Detect which cell encompasses the target text, then output its (x, y) center coordinate. 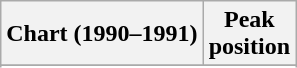
Chart (1990–1991) (102, 34)
Peakposition (249, 34)
